Pinpoint the cell where the given text exists, returning its (x, y) midpoint coordinate. 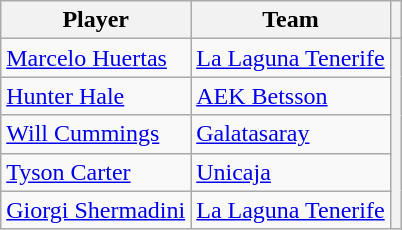
AEK Betsson (291, 96)
Team (291, 20)
Galatasaray (291, 134)
Will Cummings (96, 134)
Marcelo Huertas (96, 58)
Giorgi Shermadini (96, 210)
Player (96, 20)
Hunter Hale (96, 96)
Tyson Carter (96, 172)
Unicaja (291, 172)
